Locate the cell with the specified text and output its (x, y) center coordinate. 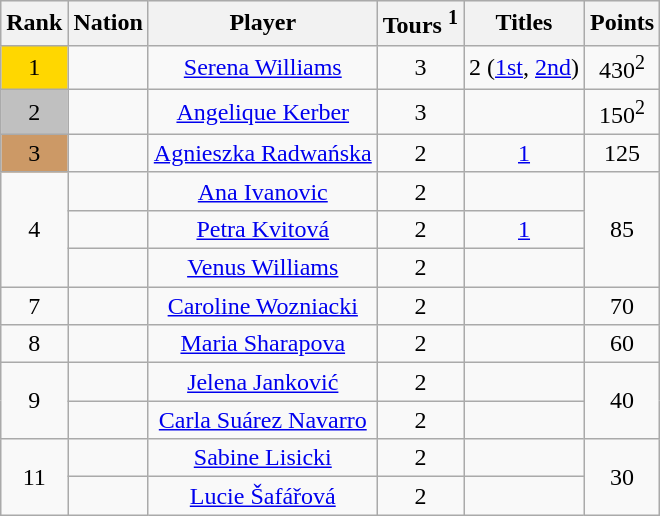
Venus Williams (262, 268)
Rank (34, 24)
Titles (524, 24)
Carla Suárez Navarro (262, 420)
Angelique Kerber (262, 112)
Player (262, 24)
Agnieszka Radwańska (262, 153)
9 (34, 401)
4 (34, 229)
Ana Ivanovic (262, 191)
Serena Williams (262, 68)
Nation (108, 24)
40 (622, 401)
7 (34, 306)
125 (622, 153)
1502 (622, 112)
Jelena Janković (262, 382)
2 (1st, 2nd) (524, 68)
4302 (622, 68)
Maria Sharapova (262, 344)
11 (34, 477)
8 (34, 344)
Tours 1 (420, 24)
Lucie Šafářová (262, 496)
Petra Kvitová (262, 230)
Caroline Wozniacki (262, 306)
Sabine Lisicki (262, 458)
85 (622, 229)
Points (622, 24)
60 (622, 344)
70 (622, 306)
30 (622, 477)
